Pinpoint the cell where the given text exists, returning its [X, Y] midpoint coordinate. 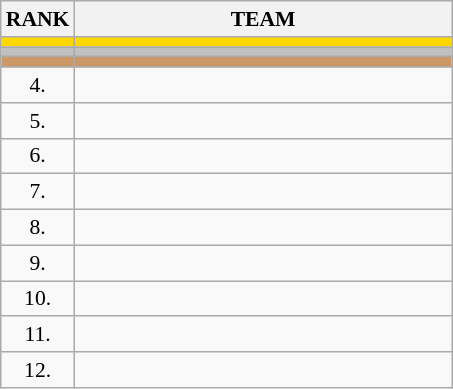
6. [38, 156]
9. [38, 263]
8. [38, 228]
RANK [38, 19]
12. [38, 370]
10. [38, 299]
TEAM [262, 19]
11. [38, 335]
4. [38, 85]
7. [38, 192]
5. [38, 121]
